Pinpoint the cell where the given text exists, returning its [x, y] midpoint coordinate. 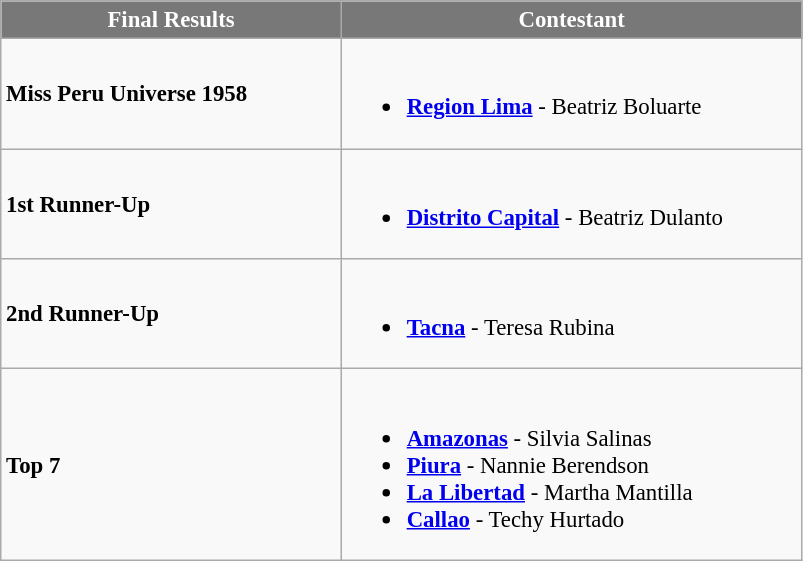
2nd Runner-Up [172, 314]
Top 7 [172, 464]
Tacna - Teresa Rubina [572, 314]
Miss Peru Universe 1958 [172, 94]
1st Runner-Up [172, 204]
Final Results [172, 20]
Contestant [572, 20]
Region Lima - Beatriz Boluarte [572, 94]
Amazonas - Silvia Salinas Piura - Nannie Berendson La Libertad - Martha Mantilla Callao - Techy Hurtado [572, 464]
Distrito Capital - Beatriz Dulanto [572, 204]
